Output the [X, Y] coordinate of the center of the cell containing the given text.  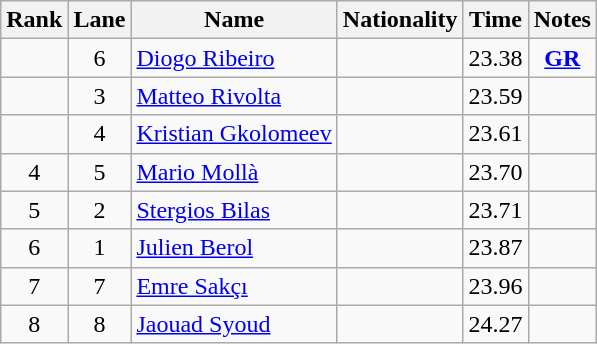
Rank [34, 20]
Jaouad Syoud [234, 324]
1 [100, 248]
Time [496, 20]
GR [562, 58]
Emre Sakçı [234, 286]
23.38 [496, 58]
23.59 [496, 96]
23.87 [496, 248]
Mario Mollà [234, 172]
Notes [562, 20]
Stergios Bilas [234, 210]
3 [100, 96]
23.71 [496, 210]
Julien Berol [234, 248]
Kristian Gkolomeev [234, 134]
23.61 [496, 134]
23.96 [496, 286]
24.27 [496, 324]
2 [100, 210]
Nationality [400, 20]
Diogo Ribeiro [234, 58]
Matteo Rivolta [234, 96]
Name [234, 20]
23.70 [496, 172]
Lane [100, 20]
